Scan for the cell matching the given text and deliver its [x, y] coordinate at center. 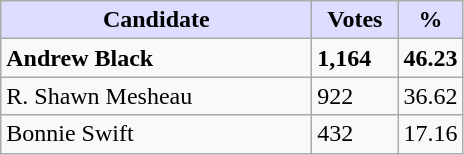
46.23 [430, 58]
36.62 [430, 96]
1,164 [355, 58]
R. Shawn Mesheau [156, 96]
% [430, 20]
922 [355, 96]
Votes [355, 20]
Candidate [156, 20]
Andrew Black [156, 58]
Bonnie Swift [156, 134]
17.16 [430, 134]
432 [355, 134]
